Capture the cell that displays the provided text and extract its [x, y] central coordinate. 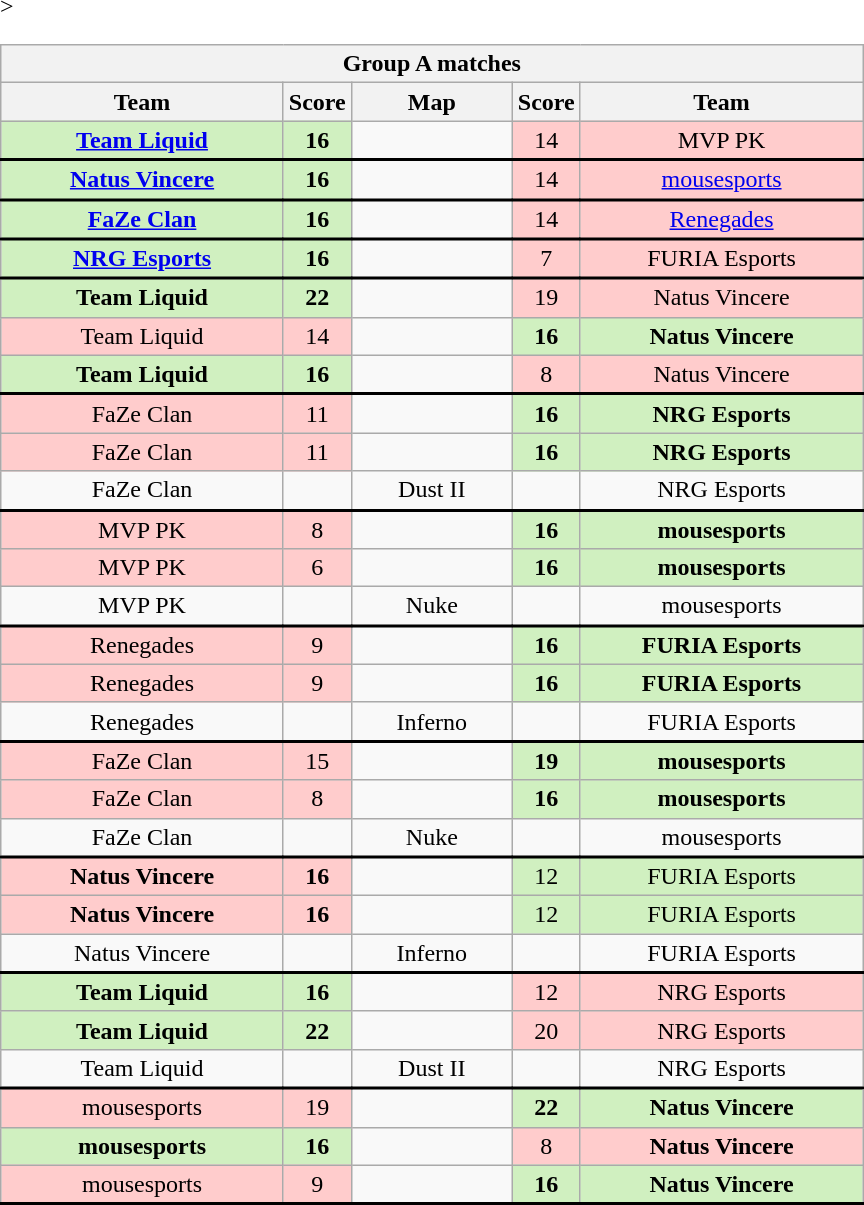
6 [317, 568]
Map [432, 102]
20 [546, 1030]
7 [546, 259]
15 [317, 760]
Group A matches [432, 64]
